Provide the (x, y) coordinate of the cell's center where the given text is located.  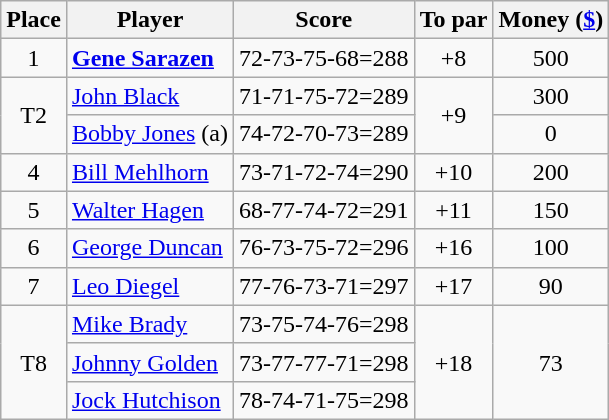
1 (34, 58)
76-73-75-72=296 (324, 248)
Money ($) (551, 20)
+17 (454, 286)
John Black (150, 96)
Mike Brady (150, 324)
500 (551, 58)
77-76-73-71=297 (324, 286)
+16 (454, 248)
Walter Hagen (150, 210)
Bobby Jones (a) (150, 134)
George Duncan (150, 248)
71-71-75-72=289 (324, 96)
100 (551, 248)
+11 (454, 210)
73 (551, 362)
T2 (34, 115)
4 (34, 172)
Johnny Golden (150, 362)
Player (150, 20)
Gene Sarazen (150, 58)
68-77-74-72=291 (324, 210)
150 (551, 210)
73-71-72-74=290 (324, 172)
Bill Mehlhorn (150, 172)
5 (34, 210)
73-77-77-71=298 (324, 362)
6 (34, 248)
Jock Hutchison (150, 400)
200 (551, 172)
0 (551, 134)
7 (34, 286)
To par (454, 20)
T8 (34, 362)
74-72-70-73=289 (324, 134)
+10 (454, 172)
+9 (454, 115)
+18 (454, 362)
Place (34, 20)
Leo Diegel (150, 286)
73-75-74-76=298 (324, 324)
+8 (454, 58)
72-73-75-68=288 (324, 58)
300 (551, 96)
78-74-71-75=298 (324, 400)
Score (324, 20)
90 (551, 286)
